From the cell containing the given text, extract its center point as [x, y] coordinate. 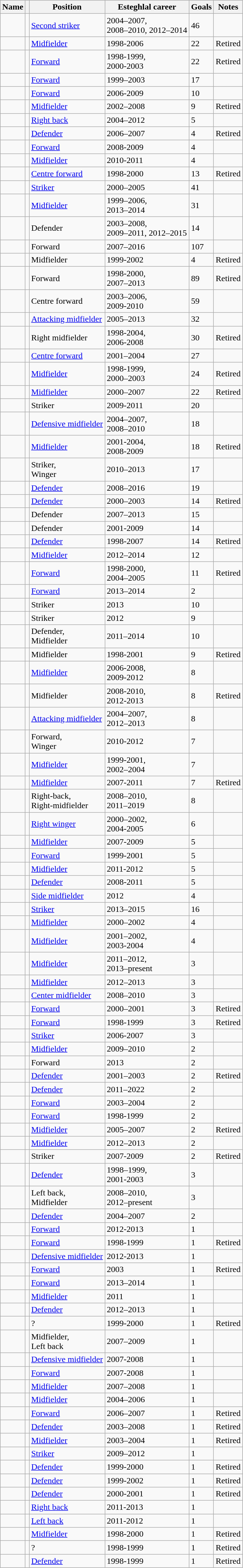
Midfielder,Left back [67, 1341]
2003–2008 [147, 1427]
Defender,Midfielder [67, 636]
Name [13, 7]
Striker,Winger [67, 469]
2009–2010 [147, 1049]
2011 [147, 1296]
1998-2007 [147, 541]
1998-2006 [147, 43]
2005–2013 [147, 319]
1999-2001 [147, 855]
1999-2001,2002–2004 [147, 764]
2011–2014 [147, 636]
2013–2015 [147, 909]
2000–2005 [147, 187]
1999–2006,2013–2014 [147, 205]
2005–2007 [147, 1130]
Side midfielder [67, 896]
12 [201, 555]
32 [201, 319]
31 [201, 205]
2007–2008 [147, 1386]
2008–2010,2011–2019 [147, 801]
1998-2000,2004–2005 [147, 573]
2001–2002,2003-2004 [147, 940]
2004–2006 [147, 1400]
107 [201, 247]
Center midfielder [67, 995]
Second striker [67, 25]
2008–2010 [147, 995]
Goals [201, 7]
2000–2002,2004-2005 [147, 824]
2008–2016 [147, 488]
Forward,Winger [67, 741]
19 [201, 488]
2003 [147, 1270]
2006-2009 [147, 93]
Right midfielder [67, 337]
Left back [67, 1521]
2003–2006,2009-2010 [147, 301]
2001-2009 [147, 528]
30 [201, 337]
41 [201, 187]
2008–2010,2012–present [147, 1197]
Right winger [67, 824]
2002–2008 [147, 107]
2003–2008,2009–2011, 2012–2015 [147, 229]
Esteghlal career [147, 7]
11 [201, 573]
1998-2004,2006-2008 [147, 337]
1998-1999,2000–2003 [147, 374]
2008-2009 [147, 147]
2004–2012 [147, 120]
2000–2007 [147, 392]
24 [201, 374]
2007–2013 [147, 515]
2000–2002 [147, 922]
2010-2011 [147, 160]
2001-2004,2008-2009 [147, 447]
16 [201, 909]
2007-2011 [147, 783]
Position [67, 7]
2007–2009 [147, 1341]
2004–2007,2012–2013 [147, 718]
89 [201, 278]
Notes [228, 7]
2001–2003 [147, 1076]
2000-2001 [147, 1494]
2006-2007 [147, 1036]
2009–2012 [147, 1453]
2011–2012,2013–present [147, 964]
2012–2014 [147, 555]
2008-2011 [147, 882]
2010-2012 [147, 741]
2000–2001 [147, 1009]
2008-2010,2012-2013 [147, 696]
2000–2003 [147, 501]
1998-2000,2007–2013 [147, 278]
2004–2007 [147, 1216]
2011-2013 [147, 1507]
2001–2004 [147, 356]
1998–1999,2001-2003 [147, 1175]
13 [201, 174]
1998-1999,2000-2003 [147, 61]
27 [201, 356]
2009-2011 [147, 405]
2010–2013 [147, 469]
20 [201, 405]
15 [201, 515]
2007–2016 [147, 247]
59 [201, 301]
1998-2001 [147, 654]
1999–2003 [147, 80]
2006-2008,2009-2012 [147, 672]
2004–2007,2008–2010 [147, 423]
Left back,Midfielder [67, 1197]
2011–2022 [147, 1089]
2004–2007,2008–2010, 2012–2014 [147, 25]
6 [201, 824]
46 [201, 25]
Right-back,Right-midfielder [67, 801]
